Return the (x, y) coordinate for the center point of the cell that contains the specified text.  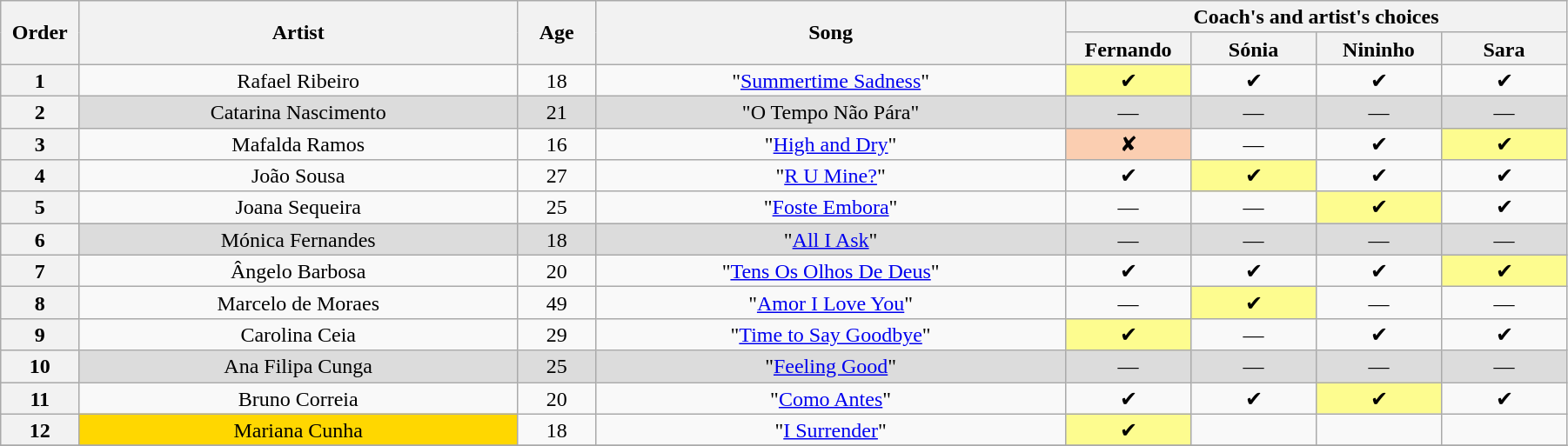
4 (40, 176)
Fernando (1129, 49)
Song (831, 33)
Sara (1504, 49)
1 (40, 80)
6 (40, 240)
"Time to Say Goodbye" (831, 334)
8 (40, 303)
Carolina Ceia (298, 334)
12 (40, 429)
Artist (298, 33)
Nininho (1378, 49)
9 (40, 334)
Marcelo de Moraes (298, 303)
Rafael Ribeiro (298, 80)
3 (40, 144)
29 (557, 334)
11 (40, 398)
21 (557, 111)
Coach's and artist's choices (1317, 17)
Mónica Fernandes (298, 240)
"Foste Embora" (831, 207)
Bruno Correia (298, 398)
Age (557, 33)
7 (40, 271)
49 (557, 303)
"Feeling Good" (831, 367)
27 (557, 176)
"Amor I Love You" (831, 303)
Sónia (1254, 49)
5 (40, 207)
"Como Antes" (831, 398)
João Sousa (298, 176)
Order (40, 33)
✘ (1129, 144)
"O Tempo Não Pára" (831, 111)
Mafalda Ramos (298, 144)
"I Surrender" (831, 429)
Ângelo Barbosa (298, 271)
Catarina Nascimento (298, 111)
"All I Ask" (831, 240)
"Summertime Sadness" (831, 80)
10 (40, 367)
Mariana Cunha (298, 429)
2 (40, 111)
"High and Dry" (831, 144)
"R U Mine?" (831, 176)
Joana Sequeira (298, 207)
"Tens Os Olhos De Deus" (831, 271)
Ana Filipa Cunga (298, 367)
16 (557, 144)
